Identify which cell holds the provided text, then report its [X, Y] central coordinate. 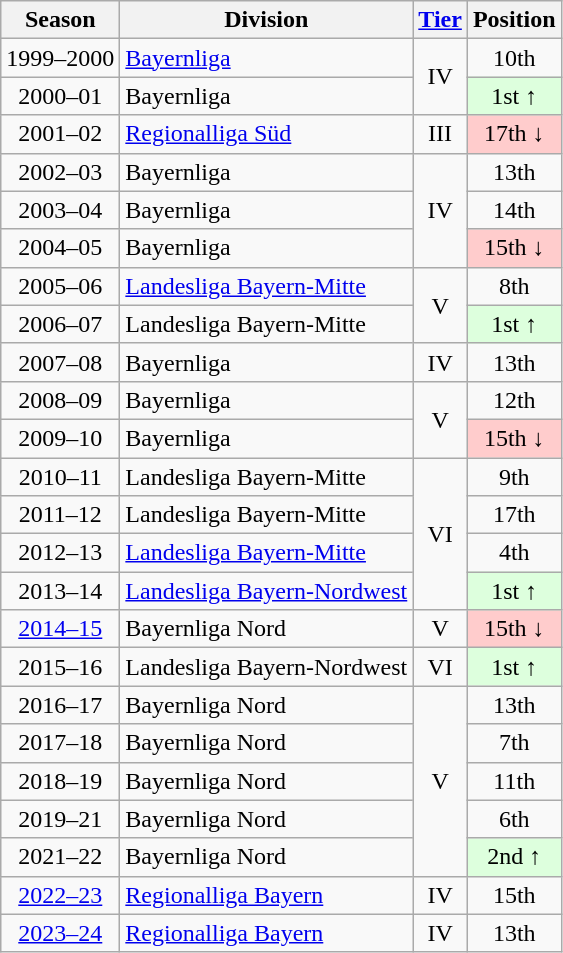
III [440, 134]
2003–04 [60, 210]
2017–18 [60, 743]
Regionalliga Süd [266, 134]
2022–23 [60, 895]
Position [514, 20]
9th [514, 477]
15th [514, 895]
17th [514, 515]
10th [514, 58]
2021–22 [60, 857]
7th [514, 743]
2006–07 [60, 324]
11th [514, 781]
12th [514, 400]
17th ↓ [514, 134]
Tier [440, 20]
2005–06 [60, 286]
2009–10 [60, 438]
14th [514, 210]
2002–03 [60, 172]
2nd ↑ [514, 857]
2015–16 [60, 667]
2014–15 [60, 629]
2001–02 [60, 134]
Season [60, 20]
2004–05 [60, 248]
2023–24 [60, 933]
2007–08 [60, 362]
6th [514, 819]
Division [266, 20]
2000–01 [60, 96]
2019–21 [60, 819]
2012–13 [60, 553]
1999–2000 [60, 58]
2013–14 [60, 591]
2018–19 [60, 781]
2011–12 [60, 515]
2016–17 [60, 705]
4th [514, 553]
2010–11 [60, 477]
2008–09 [60, 400]
8th [514, 286]
